Pinpoint the cell where the given text exists, returning its [X, Y] midpoint coordinate. 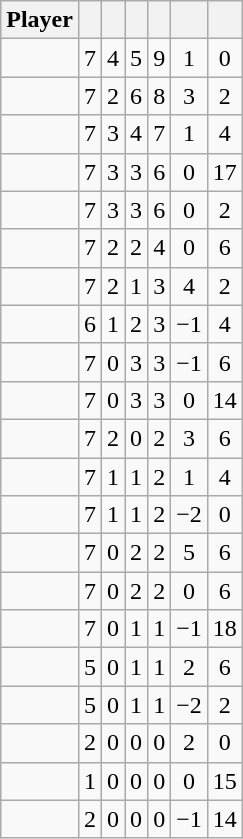
9 [160, 58]
8 [160, 96]
18 [224, 629]
17 [224, 172]
Player [40, 20]
15 [224, 781]
